Identify which cell holds the provided text, then report its [x, y] central coordinate. 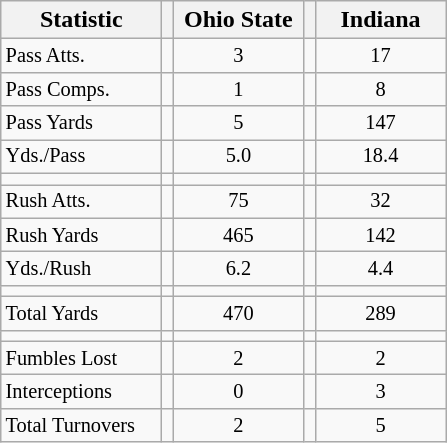
Rush Atts. [82, 201]
Interceptions [82, 392]
32 [380, 201]
Pass Comps. [82, 89]
Fumbles Lost [82, 358]
Statistic [82, 20]
Total Turnovers [82, 426]
6.2 [238, 269]
Yds./Rush [82, 269]
Ohio State [238, 20]
Pass Yards [82, 123]
Indiana [380, 20]
470 [238, 314]
75 [238, 201]
142 [380, 235]
0 [238, 392]
1 [238, 89]
Rush Yards [82, 235]
Pass Atts. [82, 56]
4.4 [380, 269]
5.0 [238, 157]
Yds./Pass [82, 157]
18.4 [380, 157]
289 [380, 314]
465 [238, 235]
17 [380, 56]
Total Yards [82, 314]
147 [380, 123]
8 [380, 89]
